Detect which cell encompasses the target text, then output its (x, y) center coordinate. 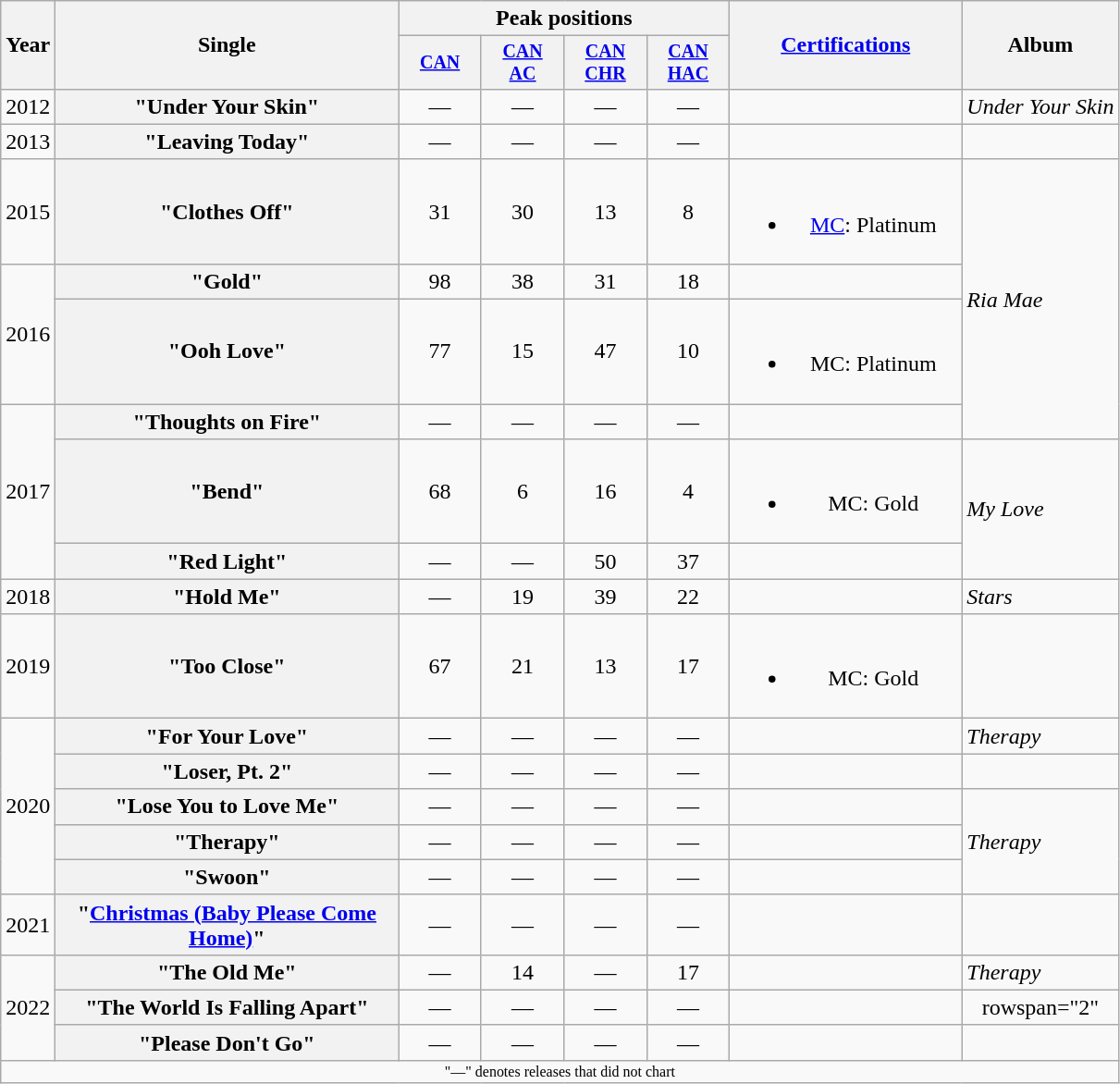
Under Your Skin (1040, 106)
2018 (28, 597)
21 (522, 666)
8 (688, 211)
Year (28, 45)
"—" denotes releases that did not chart (560, 1071)
Stars (1040, 597)
4 (688, 492)
67 (440, 666)
Ria Mae (1040, 299)
"Ooh Love" (228, 351)
16 (605, 492)
2015 (28, 211)
68 (440, 492)
"Christmas (Baby Please Come Home)" (228, 925)
"Gold" (228, 281)
19 (522, 597)
"Swoon" (228, 877)
"For Your Love" (228, 736)
rowspan="2" (1040, 1007)
Peak positions (564, 18)
"Too Close" (228, 666)
"The Old Me" (228, 972)
2022 (28, 1007)
"Under Your Skin" (228, 106)
50 (605, 561)
77 (440, 351)
2017 (28, 492)
"Red Light" (228, 561)
14 (522, 972)
47 (605, 351)
CAN CHR (605, 63)
"Please Don't Go" (228, 1042)
2012 (28, 106)
"Hold Me" (228, 597)
"Thoughts on Fire" (228, 422)
"Loser, Pt. 2" (228, 771)
"Leaving Today" (228, 142)
2020 (28, 807)
Album (1040, 45)
18 (688, 281)
10 (688, 351)
My Love (1040, 509)
38 (522, 281)
Certifications (845, 45)
Single (228, 45)
37 (688, 561)
CAN (440, 63)
98 (440, 281)
15 (522, 351)
6 (522, 492)
2016 (28, 333)
"Therapy" (228, 842)
"Bend" (228, 492)
"The World Is Falling Apart" (228, 1007)
39 (605, 597)
CAN HAC (688, 63)
2019 (28, 666)
2021 (28, 925)
30 (522, 211)
2013 (28, 142)
22 (688, 597)
CAN AC (522, 63)
"Lose You to Love Me" (228, 807)
"Clothes Off" (228, 211)
